Search for the cell housing the specified text and yield its (X, Y) center coordinate. 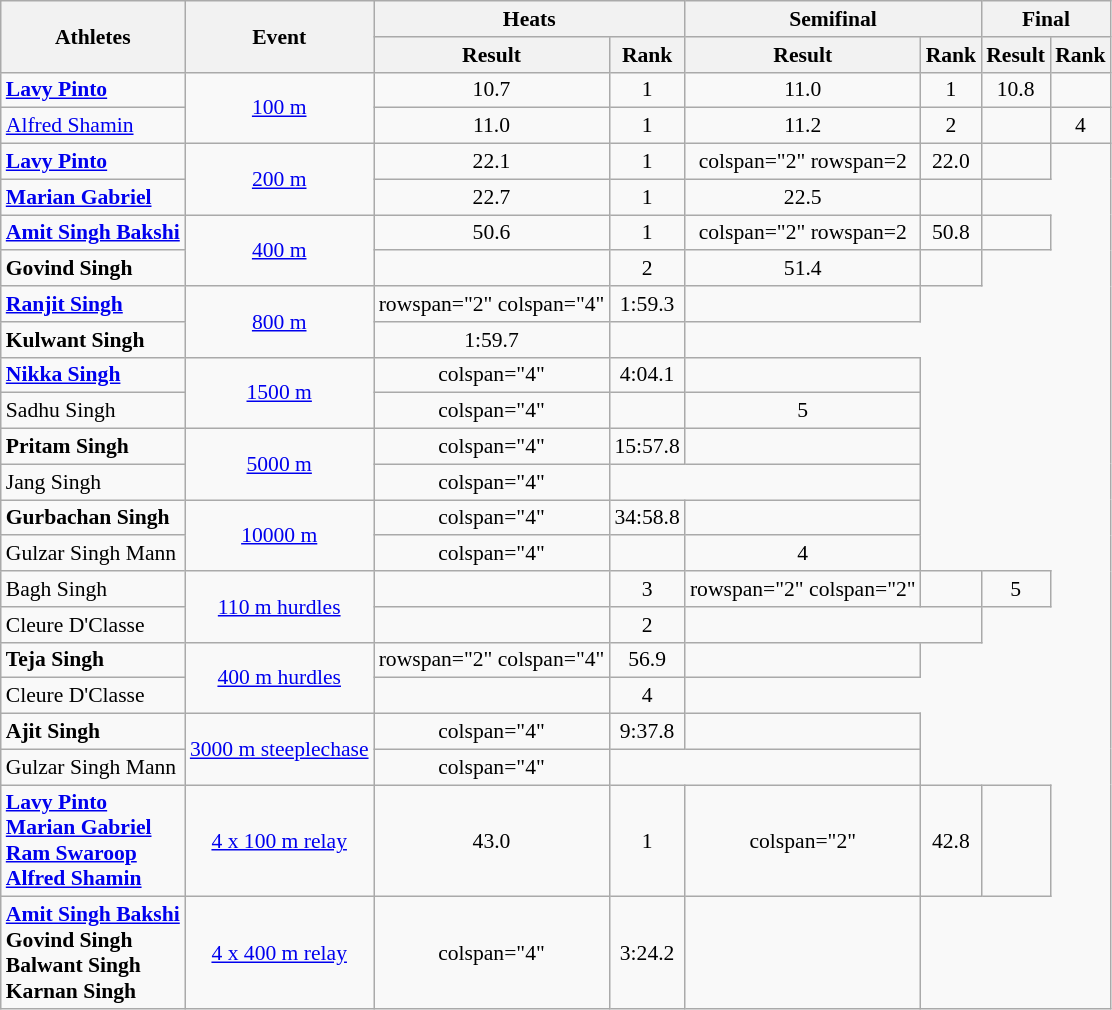
rowspan="2" colspan="2" (803, 589)
colspan="2" (803, 841)
50.6 (492, 233)
10.7 (492, 90)
400 m (280, 250)
4 x 100 m relay (280, 841)
Govind Singh (93, 269)
11.2 (803, 126)
Alfred Shamin (93, 126)
Event (280, 36)
3000 m steeplechase (280, 750)
Pritam Singh (93, 447)
3:24.2 (646, 953)
Teja Singh (93, 660)
Bagh Singh (93, 589)
51.4 (803, 269)
34:58.8 (646, 518)
Amit Singh Bakshi (93, 233)
3 (646, 589)
22.0 (952, 162)
50.8 (952, 233)
9:37.8 (646, 732)
Amit Singh BakshiGovind SinghBalwant SinghKarnan Singh (93, 953)
Heats (530, 19)
1:59.3 (646, 304)
4:04.1 (646, 375)
Ranjit Singh (93, 304)
100 m (280, 108)
22.7 (492, 197)
4 x 400 m relay (280, 953)
Semifinal (833, 19)
43.0 (492, 841)
Kulwant Singh (93, 340)
400 m hurdles (280, 678)
15:57.8 (646, 447)
Ajit Singh (93, 732)
10000 m (280, 536)
1:59.7 (492, 340)
Gurbachan Singh (93, 518)
Athletes (93, 36)
110 m hurdles (280, 606)
200 m (280, 180)
10.8 (1016, 90)
1500 m (280, 392)
Jang Singh (93, 482)
22.1 (492, 162)
Sadhu Singh (93, 411)
Marian Gabriel (93, 197)
Lavy PintoMarian GabrielRam SwaroopAlfred Shamin (93, 841)
5000 m (280, 464)
56.9 (646, 660)
800 m (280, 322)
Nikka Singh (93, 375)
Final (1046, 19)
42.8 (952, 841)
22.5 (803, 197)
